Output the [x, y] coordinate of the center of the cell containing the given text.  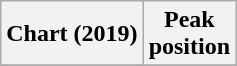
Chart (2019) [72, 34]
Peakposition [189, 34]
